Pinpoint the cell where the given text exists, returning its [X, Y] midpoint coordinate. 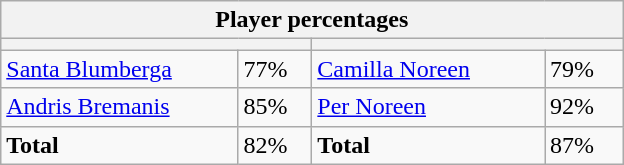
85% [275, 107]
92% [584, 107]
Camilla Noreen [428, 69]
Per Noreen [428, 107]
Andris Bremanis [120, 107]
77% [275, 69]
82% [275, 145]
Player percentages [312, 20]
Santa Blumberga [120, 69]
87% [584, 145]
79% [584, 69]
